Determine the [x, y] coordinate at the center of the cell enclosing the given text.  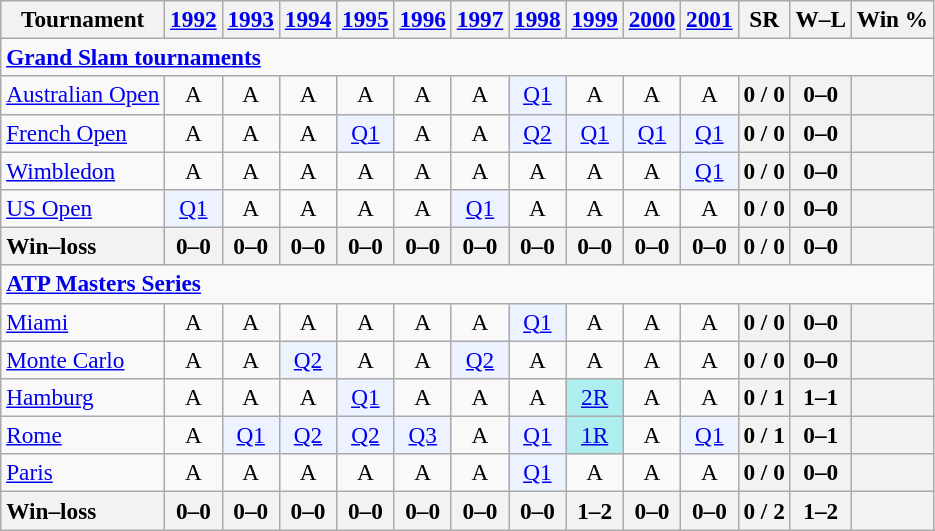
Hamburg [83, 397]
0 / 2 [764, 510]
1992 [194, 19]
Miami [83, 322]
Tournament [83, 19]
French Open [83, 133]
1995 [366, 19]
US Open [83, 208]
0–1 [820, 435]
1R [594, 435]
Rome [83, 435]
1999 [594, 19]
W–L [820, 19]
Q3 [422, 435]
Win % [892, 19]
1997 [480, 19]
1993 [250, 19]
Paris [83, 473]
2001 [710, 19]
Wimbledon [83, 170]
1996 [422, 19]
Grand Slam tournaments [468, 57]
ATP Masters Series [468, 284]
1998 [538, 19]
Monte Carlo [83, 359]
1–1 [820, 397]
SR [764, 19]
2R [594, 397]
2000 [652, 19]
Australian Open [83, 95]
1994 [308, 19]
